Capture the cell that displays the provided text and extract its (x, y) central coordinate. 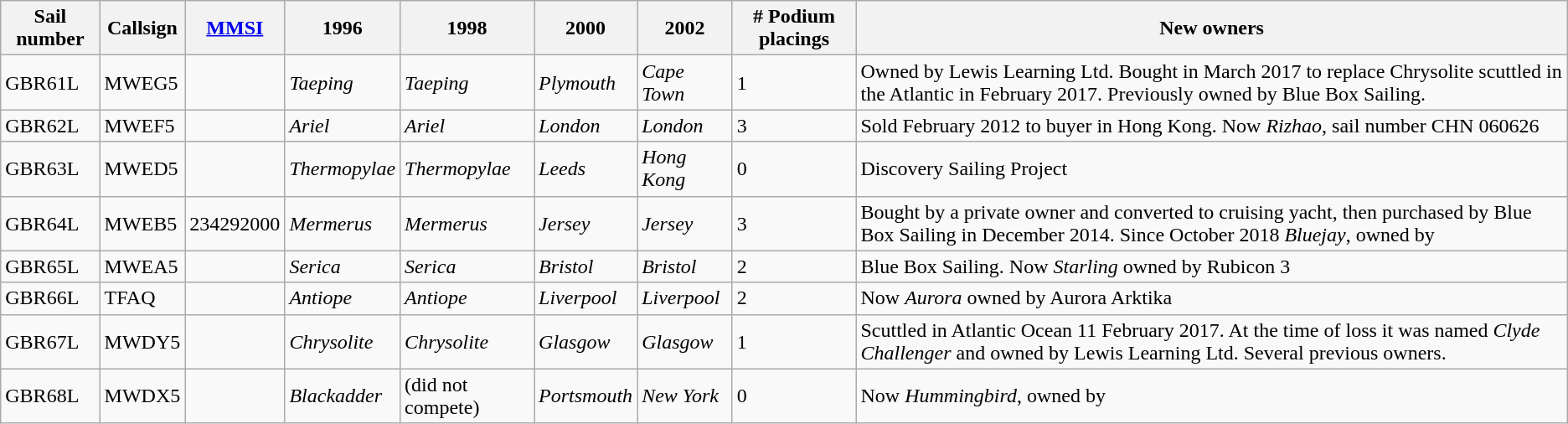
Cape Town (685, 82)
Discovery Sailing Project (1211, 169)
(did not compete) (467, 396)
GBR62L (50, 126)
Portsmouth (586, 396)
GBR66L (50, 298)
MWED5 (142, 169)
1998 (467, 28)
Sold February 2012 to buyer in Hong Kong. Now Rizhao, sail number CHN 060626 (1211, 126)
MWEA5 (142, 266)
GBR68L (50, 396)
2000 (586, 28)
234292000 (235, 223)
MWEG5 (142, 82)
Plymouth (586, 82)
Blue Box Sailing. Now Starling owned by Rubicon 3 (1211, 266)
1996 (343, 28)
Bought by a private owner and converted to cruising yacht, then purchased by Blue Box Sailing in December 2014. Since October 2018 Bluejay, owned by (1211, 223)
TFAQ (142, 298)
MWEB5 (142, 223)
MMSI (235, 28)
New owners (1211, 28)
Blackadder (343, 396)
GBR64L (50, 223)
Now Aurora owned by Aurora Arktika (1211, 298)
MWDY5 (142, 342)
New York (685, 396)
MWEF5 (142, 126)
# Podium placings (794, 28)
Leeds (586, 169)
Hong Kong (685, 169)
GBR61L (50, 82)
MWDX5 (142, 396)
GBR65L (50, 266)
Now Hummingbird, owned by (1211, 396)
Sail number (50, 28)
2002 (685, 28)
Callsign (142, 28)
GBR63L (50, 169)
GBR67L (50, 342)
